Detect which cell encompasses the target text, then output its [x, y] center coordinate. 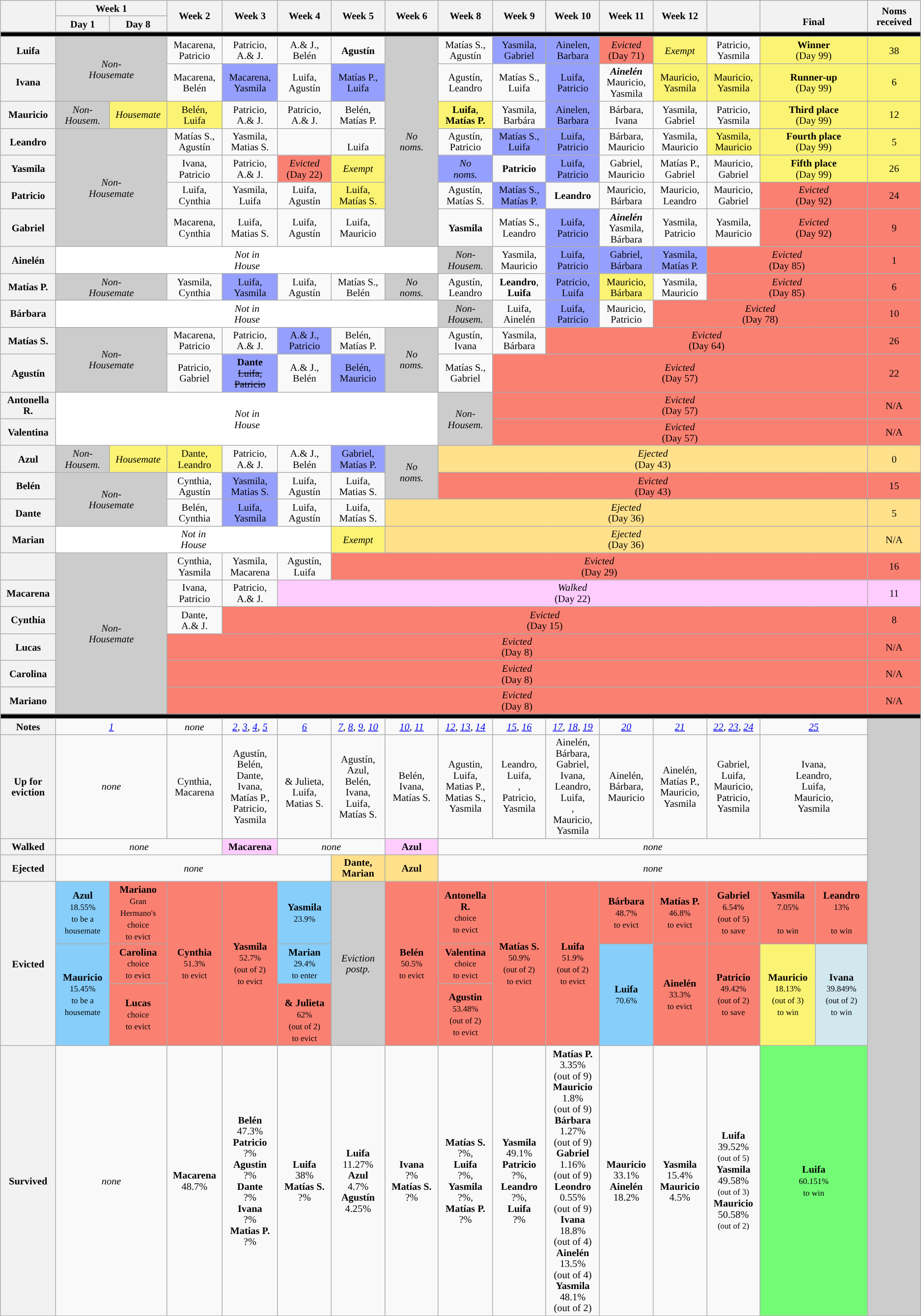
Mauricio [28, 115]
Luifa,Matías P. [465, 115]
Luifa51.9%(out of 2)to evict [573, 963]
Leandro,Luifa,,Patricio,Yasmila [519, 786]
Fourth place(Day 99) [814, 141]
Belén,Ivana,Matías S. [412, 786]
20 [626, 726]
Mauricio33.1%Ainelén18.2% [626, 1180]
Matías S.,Leandro [519, 228]
Matías S.?%,Luifa?%,Yasmila?%,Matías P.?% [465, 1180]
Yasmila15.4%Mauricio4.5% [680, 1180]
Macarena,Cynthia [195, 228]
Mauricio,Leandro [680, 195]
Belén,Mauricio [358, 373]
Ainelén,Matías P.,Mauricio,Yasmila [680, 786]
Marian29.4%to enter [305, 963]
Evicted(Day 22) [305, 168]
Dante,Marian [358, 868]
Nomsreceived [894, 16]
12 [894, 115]
Lucas [28, 647]
Evictionpostp. [358, 963]
Agustín,Belén,Dante,Ivana,Matías P.,Patricio,Yasmila [250, 786]
Runner-up(Day 99) [814, 82]
Notes [28, 726]
Survived [28, 1180]
Agustín,Ivana [465, 341]
9 [894, 228]
Week 10 [573, 16]
Bárbara,Ivana [626, 115]
Matías S. [28, 341]
Walked [28, 847]
15 [894, 486]
Ivana [28, 82]
Agustin,Luifa,Matias P.,Matias S.,Yasmila [465, 786]
Yasmila23.9% [305, 912]
Day 8 [139, 24]
Lucas choiceto evict [139, 1014]
Patricio,Luifa [573, 287]
Leandro13%to win [841, 912]
25 [814, 726]
Evicted(Day 64) [706, 341]
Gabriel,Matías P. [358, 459]
Azul18.55%to be a housemate [83, 912]
Bárbara48.7%to evict [626, 912]
Luifa70.6% [626, 995]
Evicted(Day 15) [544, 620]
AinelénYasmila,Bárbara [626, 228]
Luifa38%Matías S.?% [305, 1180]
38 [894, 50]
Bárbara,Mauricio [626, 141]
Fifth place(Day 99) [814, 168]
Ainelén,Bárbara,Mauricio [626, 786]
Cynthia,Macarena [195, 786]
Gabriel,Bárbara [626, 260]
Evicted(Day 78) [760, 313]
10 [894, 313]
Antonella R. choiceto evict [465, 912]
Ivana?%Matías S.?% [412, 1180]
Patricio,Gabriel [195, 373]
Week 8 [465, 16]
Yasmila49.1%Patricio?%,Leandro?%,Luifa?% [519, 1180]
Antonella R. [28, 406]
DanteLuifa,Patricio [250, 373]
Mariano [28, 700]
Agustin53.48%(out of 2)to evict [465, 1014]
Valentina [28, 432]
Luifa11.27%Azul4.7%Agustín4.25% [358, 1180]
Evicted(Day 29) [599, 567]
Carolina [28, 674]
Luifa,Cynthia [195, 195]
Yasmila,Cynthia [195, 287]
Week 2 [195, 16]
Agustín,Luifa [305, 567]
Week 5 [358, 16]
Belén50.5%to evict [412, 963]
Dante,A.& J. [195, 620]
Ainelén,Bárbara,Gabriel,Ivana,Leandro,Luifa,,Mauricio,Yasmila [573, 786]
Luifa,Ainelén [519, 313]
Ejected [28, 868]
Agustín,Matías S. [465, 195]
Mauricio18.13%(out of 3)to win [788, 995]
11 [894, 593]
Matías S.50.9%(out of 2)to evict [519, 963]
Cynthia51.3%to evict [195, 963]
Belén [28, 486]
Yasmila,Luifa [250, 195]
Cynthia,Yasmila [195, 567]
17, 18, 19 [573, 726]
Matías P.,Luifa [358, 82]
8 [894, 620]
Week 4 [305, 16]
Ainelén33.3%to evict [680, 995]
Matías S.,Belén [358, 287]
Matías S.,Matías P. [519, 195]
12, 13, 14 [465, 726]
Belén,Luifa [195, 115]
Gabriel,Mauricio [626, 168]
Matías P.46.8%to evict [680, 912]
Valentina choiceto evict [465, 963]
Yasmila,Macarena [250, 567]
Belén,Cynthia [195, 513]
Yasmila,Bárbara [519, 341]
Dante,Leandro [195, 459]
Gabriel,Luifa,Mauricio,Patricio,Yasmila [734, 786]
Leandro,Luifa [519, 287]
Evicted(Day 43) [652, 486]
2, 3, 4, 5 [250, 726]
Yasmila,Patricio [680, 228]
Cynthia,Agustín [195, 486]
Bárbara [28, 313]
Luifa,Mauricio [358, 228]
Patricio49.42%(out of 2)to save [734, 995]
Marian [28, 539]
Ivana,Leandro,Luifa,Mauricio,Yasmila [814, 786]
Yasmila7.05%to win [788, 912]
Luifa60.151%to win [814, 1180]
Matías S.,Gabriel [465, 373]
Cynthia [28, 620]
Agustín,Azul,Belén,Ivana,Luifa,Matías S. [358, 786]
Final [814, 16]
AinelénMauricio,Yasmila [626, 82]
15, 16 [519, 726]
Luifa39.52%(out of 5)Yasmila49.58%(out of 3)Mauricio50.58%(out of 2) [734, 1180]
Yasmila52.7%(out of 2)to evict [250, 963]
Dante [28, 513]
Week 11 [626, 16]
Week 3 [250, 16]
Gabriel [28, 228]
Ivana39.849%(out of 2)to win [841, 995]
Week 9 [519, 16]
22, 23, 24 [734, 726]
Mauricio,Patricio [626, 313]
& Julieta62%(out of 2)to evict [305, 1014]
Macarena48.7% [195, 1180]
Up foreviction [28, 786]
Yasmila,Barbára [519, 115]
Macarena,Yasmila [250, 82]
Third place(Day 99) [814, 115]
Walked(Day 22) [572, 593]
Gabriel6.54%(out of 5)to save [734, 912]
Day 1 [83, 24]
Ejected(Day 43) [652, 459]
16 [894, 567]
10, 11 [412, 726]
Evicted(Day 71) [626, 50]
22 [894, 373]
0 [894, 459]
Macarena,Belén [195, 82]
Week 6 [412, 16]
7, 8, 9, 10 [358, 726]
Matías P. [28, 287]
& Julieta,Luifa,Matias S. [305, 786]
24 [894, 195]
A.& J.,Patricio [305, 341]
Carolina choiceto evict [139, 963]
Matías P.,Gabriel [680, 168]
Yasmila,Matías P. [680, 260]
Evicted [28, 963]
Week 1 [112, 8]
Belén47.3%Patricio?%Agustin?%Dante?%Ivana?%Matias P.?% [250, 1180]
Agustín,Patricio [465, 141]
Mauricio15.45%to be a housemate [83, 995]
Week 12 [680, 16]
Winner(Day 99) [814, 50]
Ainelén [28, 260]
21 [680, 726]
MarianoGran Hermano's choiceto evict [139, 912]
